For the text-containing cell, return its midpoint in [X, Y] coordinate format. 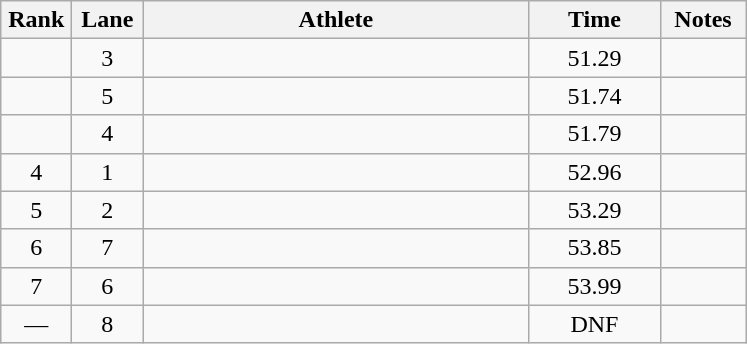
53.99 [594, 286]
Athlete [336, 20]
51.74 [594, 96]
2 [108, 210]
— [36, 324]
DNF [594, 324]
53.29 [594, 210]
53.85 [594, 248]
51.29 [594, 58]
Rank [36, 20]
8 [108, 324]
52.96 [594, 172]
Notes [703, 20]
1 [108, 172]
Time [594, 20]
Lane [108, 20]
3 [108, 58]
51.79 [594, 134]
